Return the (X, Y) coordinate for the center point of the cell that contains the specified text.  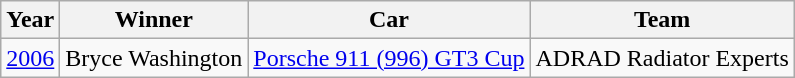
2006 (30, 58)
Winner (154, 20)
Bryce Washington (154, 58)
ADRAD Radiator Experts (662, 58)
Team (662, 20)
Car (389, 20)
Year (30, 20)
Porsche 911 (996) GT3 Cup (389, 58)
